Locate the cell with the specified text and output its (x, y) center coordinate. 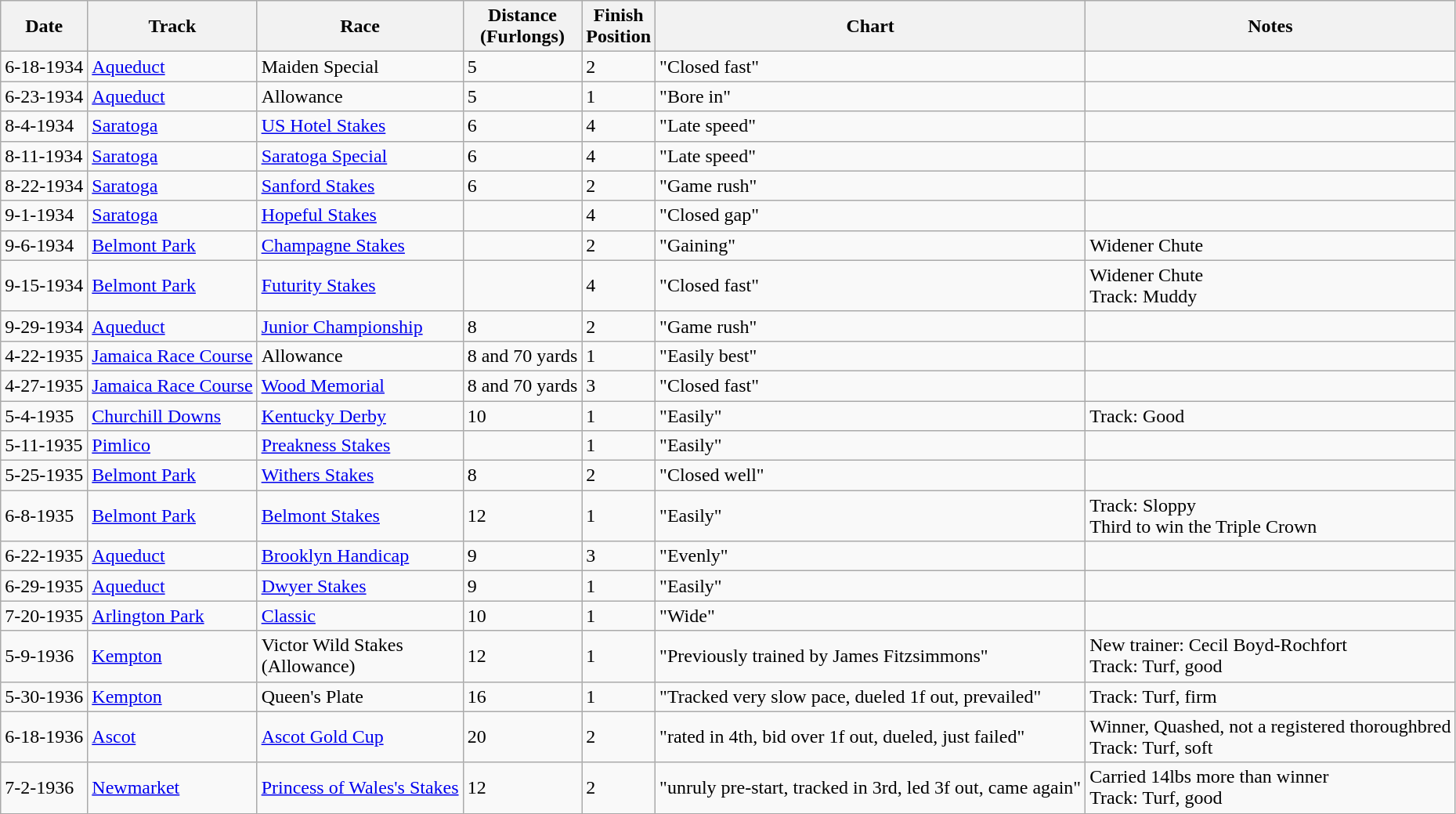
7-20-1935 (44, 616)
6-18-1934 (44, 67)
New trainer: Cecil Boyd-RochfortTrack: Turf, good (1270, 657)
5-25-1935 (44, 476)
Ascot (172, 736)
Track: SloppyThird to win the Triple Crown (1270, 516)
6-22-1935 (44, 556)
8-4-1934 (44, 126)
Churchill Downs (172, 416)
Pimlico (172, 446)
US Hotel Stakes (360, 126)
"Gaining" (871, 245)
Track (172, 27)
Newmarket (172, 788)
9-6-1934 (44, 245)
Race (360, 27)
6-8-1935 (44, 516)
Junior Championship (360, 326)
Sanford Stakes (360, 186)
Classic (360, 616)
6-23-1934 (44, 96)
Track: Turf, firm (1270, 696)
Belmont Stakes (360, 516)
Winner, Quashed, not a registered thoroughbredTrack: Turf, soft (1270, 736)
16 (522, 696)
Withers Stakes (360, 476)
"Closed well" (871, 476)
Notes (1270, 27)
4-22-1935 (44, 356)
"Easily best" (871, 356)
Maiden Special (360, 67)
8-11-1934 (44, 156)
5-30-1936 (44, 696)
Princess of Wales's Stakes (360, 788)
Date (44, 27)
9-1-1934 (44, 215)
"rated in 4th, bid over 1f out, dueled, just failed" (871, 736)
9-29-1934 (44, 326)
5-4-1935 (44, 416)
6-18-1936 (44, 736)
Futurity Stakes (360, 285)
Brooklyn Handicap (360, 556)
"Previously trained by James Fitzsimmons" (871, 657)
6-29-1935 (44, 586)
5-9-1936 (44, 657)
Chart (871, 27)
Preakness Stakes (360, 446)
"Tracked very slow pace, dueled 1f out, prevailed" (871, 696)
5-11-1935 (44, 446)
Widener Chute (1270, 245)
7-2-1936 (44, 788)
Carried 14lbs more than winnerTrack: Turf, good (1270, 788)
20 (522, 736)
FinishPosition (619, 27)
Widener ChuteTrack: Muddy (1270, 285)
Distance(Furlongs) (522, 27)
"Evenly" (871, 556)
Saratoga Special (360, 156)
Champagne Stakes (360, 245)
Queen's Plate (360, 696)
9-15-1934 (44, 285)
"unruly pre-start, tracked in 3rd, led 3f out, came again" (871, 788)
Kentucky Derby (360, 416)
Track: Good (1270, 416)
"Bore in" (871, 96)
Victor Wild Stakes(Allowance) (360, 657)
Ascot Gold Cup (360, 736)
"Wide" (871, 616)
"Closed gap" (871, 215)
Hopeful Stakes (360, 215)
Dwyer Stakes (360, 586)
8-22-1934 (44, 186)
4-27-1935 (44, 385)
Arlington Park (172, 616)
Wood Memorial (360, 385)
